Output the [x, y] coordinate of the center of the cell containing the given text.  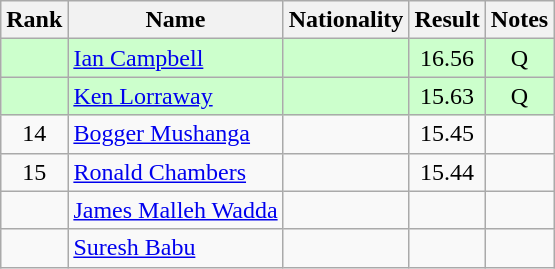
15.44 [447, 172]
Ronald Chambers [176, 172]
15 [34, 172]
James Malleh Wadda [176, 210]
Ken Lorraway [176, 96]
Nationality [346, 20]
14 [34, 134]
15.63 [447, 96]
Notes [519, 20]
Bogger Mushanga [176, 134]
Name [176, 20]
Ian Campbell [176, 58]
Suresh Babu [176, 248]
Rank [34, 20]
16.56 [447, 58]
15.45 [447, 134]
Result [447, 20]
